From the cell containing the given text, extract its center point as [x, y] coordinate. 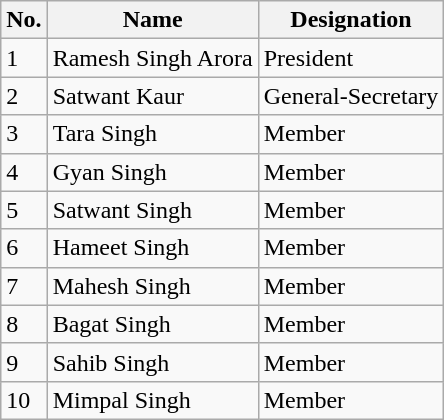
General-Secretary [351, 96]
No. [24, 20]
4 [24, 172]
Designation [351, 20]
5 [24, 210]
10 [24, 400]
President [351, 58]
6 [24, 248]
Satwant Kaur [152, 96]
Name [152, 20]
8 [24, 324]
3 [24, 134]
1 [24, 58]
9 [24, 362]
Bagat Singh [152, 324]
Ramesh Singh Arora [152, 58]
Gyan Singh [152, 172]
Sahib Singh [152, 362]
2 [24, 96]
Satwant Singh [152, 210]
Tara Singh [152, 134]
Mimpal Singh [152, 400]
Mahesh Singh [152, 286]
Hameet Singh [152, 248]
7 [24, 286]
